Scan for the cell matching the given text and deliver its [X, Y] coordinate at center. 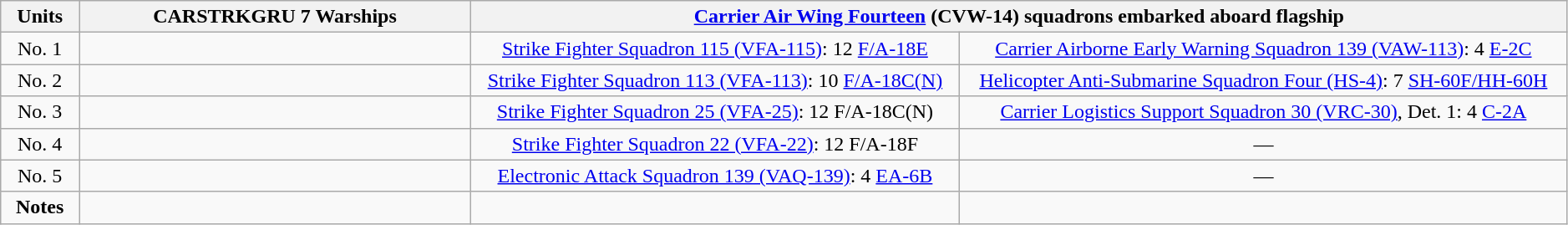
Carrier Air Wing Fourteen (CVW-14) squadrons embarked aboard flagship [1019, 17]
Strike Fighter Squadron 115 (VFA-115): 12 F/A-18E [715, 49]
Carrier Logistics Support Squadron 30 (VRC-30), Det. 1: 4 C-2A [1263, 112]
Strike Fighter Squadron 113 (VFA-113): 10 F/A-18C(N) [715, 80]
Carrier Airborne Early Warning Squadron 139 (VAW-113): 4 E-2C [1263, 49]
No. 5 [40, 176]
No. 3 [40, 112]
Electronic Attack Squadron 139 (VAQ-139): 4 EA-6B [715, 176]
Strike Fighter Squadron 25 (VFA-25): 12 F/A-18C(N) [715, 112]
Units [40, 17]
CARSTRKGRU 7 Warships [276, 17]
Strike Fighter Squadron 22 (VFA-22): 12 F/A-18F [715, 144]
Notes [40, 207]
No. 4 [40, 144]
No. 2 [40, 80]
No. 1 [40, 49]
Helicopter Anti-Submarine Squadron Four (HS-4): 7 SH-60F/HH-60H [1263, 80]
